Detect which cell encompasses the target text, then output its [X, Y] center coordinate. 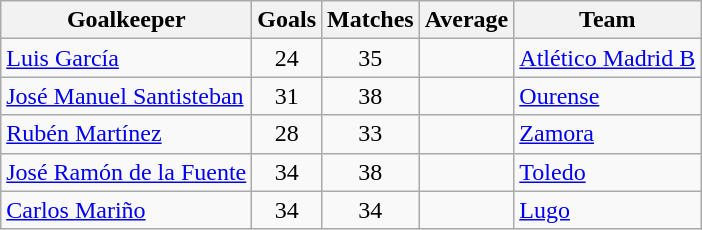
Toledo [608, 172]
Atlético Madrid B [608, 58]
Team [608, 20]
Rubén Martínez [126, 134]
Goalkeeper [126, 20]
28 [287, 134]
Zamora [608, 134]
Lugo [608, 210]
Matches [371, 20]
Ourense [608, 96]
Luis García [126, 58]
Goals [287, 20]
Average [466, 20]
José Manuel Santisteban [126, 96]
33 [371, 134]
José Ramón de la Fuente [126, 172]
35 [371, 58]
31 [287, 96]
24 [287, 58]
Carlos Mariño [126, 210]
